Capture the cell that displays the provided text and extract its [X, Y] central coordinate. 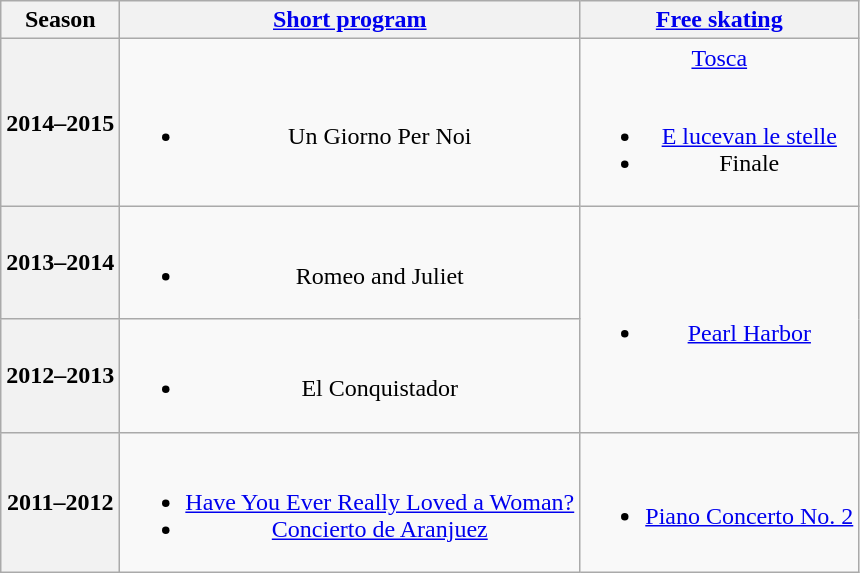
Tosca E lucevan le stelleFinale [720, 122]
2011–2012 [60, 502]
2013–2014 [60, 262]
Short program [350, 20]
Romeo and Juliet [350, 262]
Season [60, 20]
Have You Ever Really Loved a Woman? Concierto de Aranjuez [350, 502]
2014–2015 [60, 122]
Free skating [720, 20]
Pearl Harbor [720, 319]
2012–2013 [60, 376]
Piano Concerto No. 2 [720, 502]
El Conquistador [350, 376]
Un Giorno Per Noi [350, 122]
